For the text-containing cell, return its midpoint in (X, Y) coordinate format. 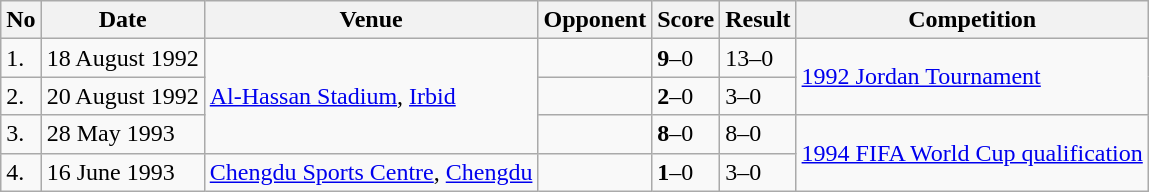
2–0 (686, 96)
Chengdu Sports Centre, Chengdu (371, 172)
Competition (972, 20)
3. (21, 134)
Date (122, 20)
Score (686, 20)
No (21, 20)
16 June 1993 (122, 172)
Result (758, 20)
Al-Hassan Stadium, Irbid (371, 96)
1992 Jordan Tournament (972, 77)
1994 FIFA World Cup qualification (972, 153)
1–0 (686, 172)
Venue (371, 20)
20 August 1992 (122, 96)
Opponent (595, 20)
13–0 (758, 58)
28 May 1993 (122, 134)
9–0 (686, 58)
2. (21, 96)
18 August 1992 (122, 58)
4. (21, 172)
1. (21, 58)
